For the text-containing cell, return its midpoint in [X, Y] coordinate format. 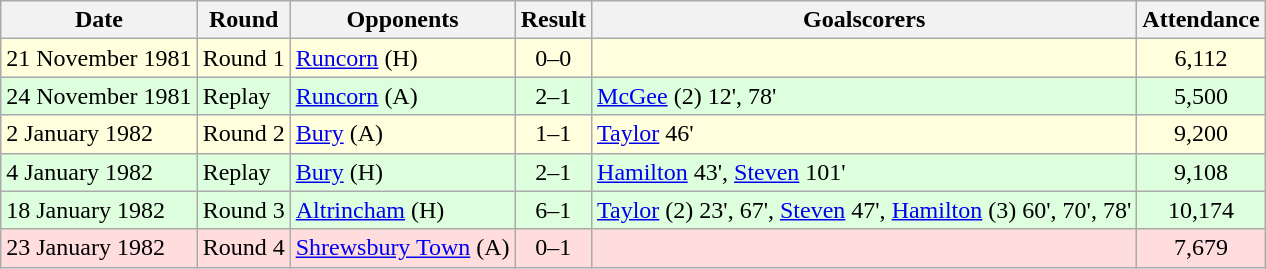
Bury (A) [402, 134]
Round [244, 20]
Runcorn (A) [402, 96]
23 January 1982 [99, 248]
Hamilton 43', Steven 101' [864, 172]
6–1 [553, 210]
1–1 [553, 134]
Shrewsbury Town (A) [402, 248]
Runcorn (H) [402, 58]
Attendance [1201, 20]
24 November 1981 [99, 96]
Round 3 [244, 210]
9,108 [1201, 172]
Goalscorers [864, 20]
Round 1 [244, 58]
Taylor 46' [864, 134]
2 January 1982 [99, 134]
Bury (H) [402, 172]
0–1 [553, 248]
McGee (2) 12', 78' [864, 96]
Round 2 [244, 134]
Opponents [402, 20]
0–0 [553, 58]
4 January 1982 [99, 172]
21 November 1981 [99, 58]
6,112 [1201, 58]
Result [553, 20]
Taylor (2) 23', 67', Steven 47', Hamilton (3) 60', 70', 78' [864, 210]
Altrincham (H) [402, 210]
9,200 [1201, 134]
18 January 1982 [99, 210]
Round 4 [244, 248]
7,679 [1201, 248]
Date [99, 20]
5,500 [1201, 96]
10,174 [1201, 210]
